Detect which cell encompasses the target text, then output its (X, Y) center coordinate. 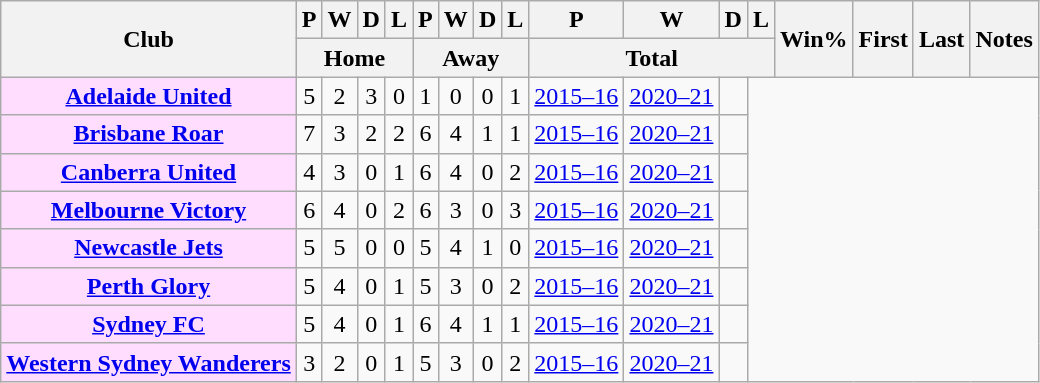
Melbourne Victory (149, 210)
Win% (814, 39)
Canberra United (149, 172)
First (883, 39)
Newcastle Jets (149, 248)
7 (309, 134)
Perth Glory (149, 286)
Total (652, 58)
Away (471, 58)
Notes (1004, 39)
Western Sydney Wanderers (149, 362)
Adelaide United (149, 96)
Brisbane Roar (149, 134)
Club (149, 39)
Sydney FC (149, 324)
Home (354, 58)
Last (941, 39)
